Find where the given text appears and provide that cell's center as (x, y) coordinate. 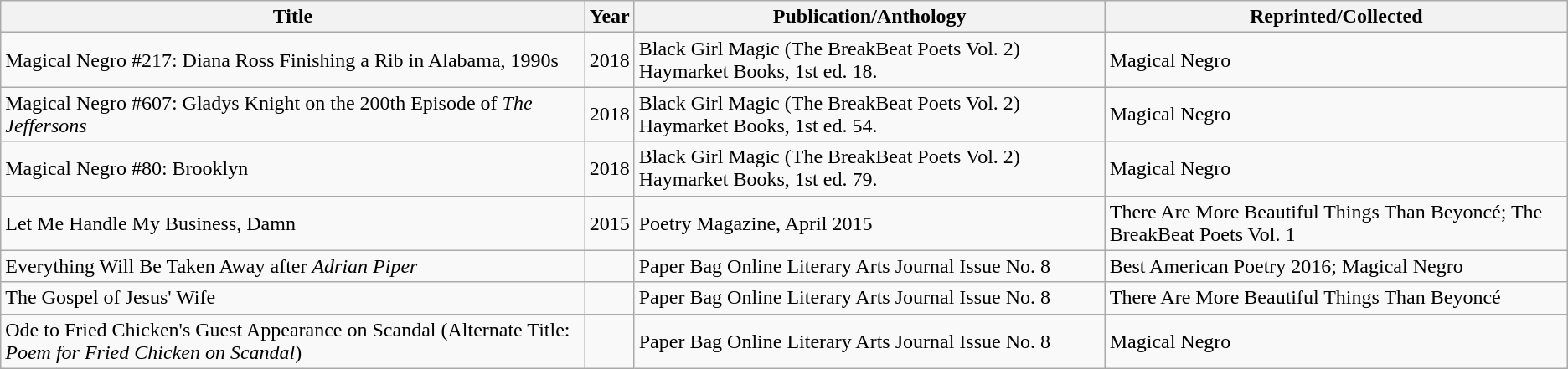
2015 (610, 223)
Black Girl Magic (The BreakBeat Poets Vol. 2) Haymarket Books, 1st ed. 79. (869, 169)
The Gospel of Jesus' Wife (293, 298)
Magical Negro #217: Diana Ross Finishing a Rib in Alabama, 1990s (293, 60)
Publication/Anthology (869, 17)
Everything Will Be Taken Away after Adrian Piper (293, 266)
Let Me Handle My Business, Damn (293, 223)
There Are More Beautiful Things Than Beyoncé; The BreakBeat Poets Vol. 1 (1336, 223)
Poetry Magazine, April 2015 (869, 223)
Black Girl Magic (The BreakBeat Poets Vol. 2) Haymarket Books, 1st ed. 54. (869, 114)
Year (610, 17)
Magical Negro #80: Brooklyn (293, 169)
Black Girl Magic (The BreakBeat Poets Vol. 2) Haymarket Books, 1st ed. 18. (869, 60)
There Are More Beautiful Things Than Beyoncé (1336, 298)
Best American Poetry 2016; Magical Negro (1336, 266)
Title (293, 17)
Magical Negro #607: Gladys Knight on the 200th Episode of The Jeffersons (293, 114)
Reprinted/Collected (1336, 17)
Ode to Fried Chicken's Guest Appearance on Scandal (Alternate Title: Poem for Fried Chicken on Scandal) (293, 341)
